Capture the cell that displays the provided text and extract its [X, Y] central coordinate. 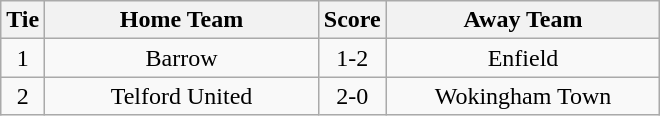
Tie [23, 20]
Score [352, 20]
2 [23, 96]
2-0 [352, 96]
1 [23, 58]
Barrow [182, 58]
Enfield [523, 58]
Telford United [182, 96]
Wokingham Town [523, 96]
Away Team [523, 20]
Home Team [182, 20]
1-2 [352, 58]
